Pinpoint the cell where the given text exists, returning its [X, Y] midpoint coordinate. 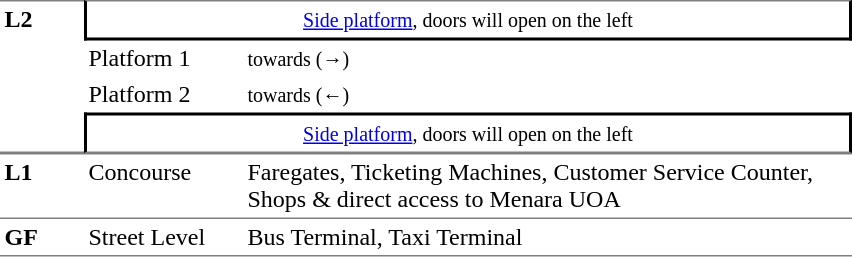
towards (→) [548, 58]
Street Level [164, 238]
Platform 1 [164, 58]
GF [42, 238]
L2 [42, 76]
Bus Terminal, Taxi Terminal [548, 238]
Platform 2 [164, 94]
Concourse [164, 186]
towards (←) [548, 94]
L1 [42, 186]
Faregates, Ticketing Machines, Customer Service Counter, Shops & direct access to Menara UOA [548, 186]
